Determine the [x, y] coordinate at the center of the cell enclosing the given text.  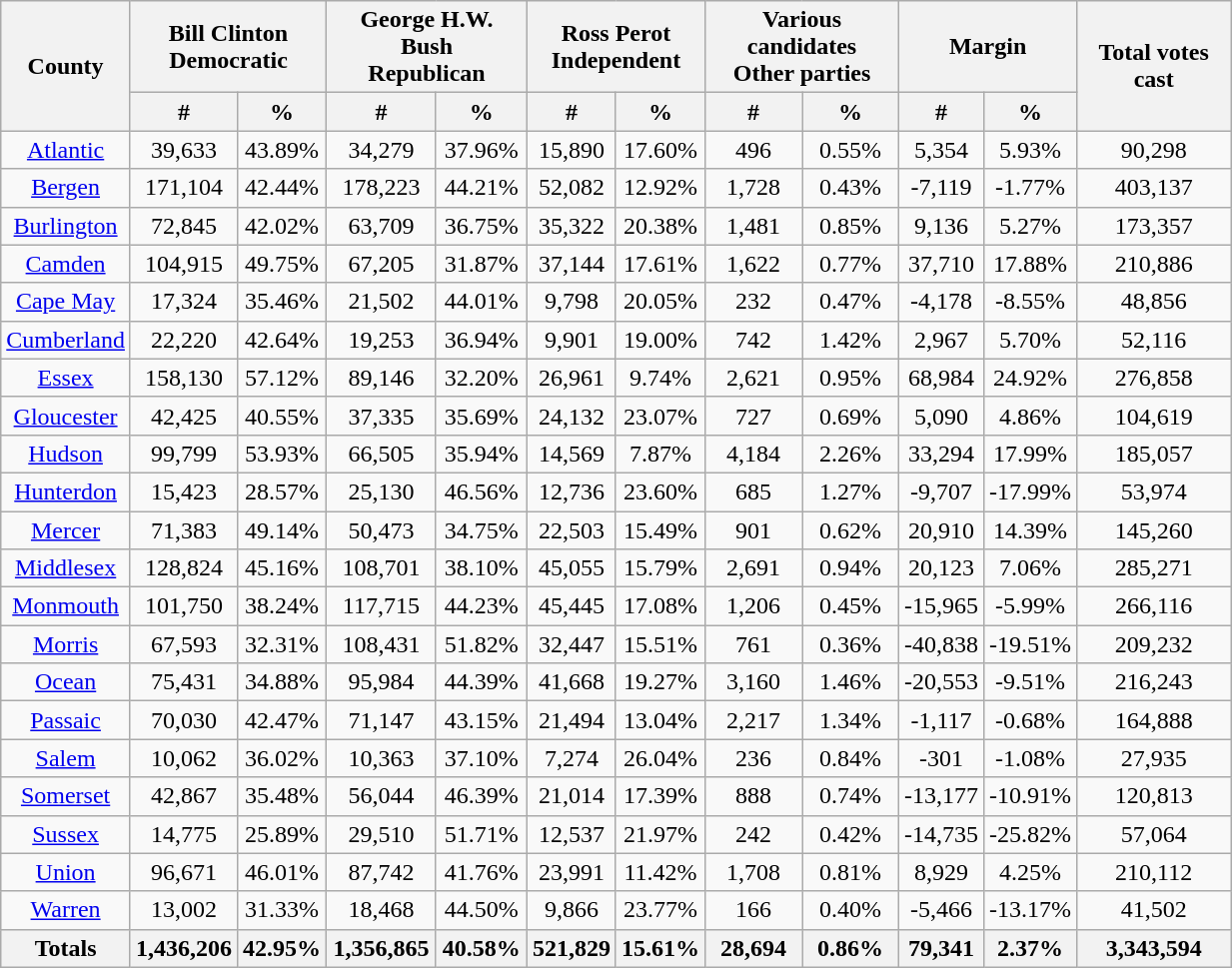
23.60% [659, 491]
761 [753, 644]
12,736 [572, 491]
-9.51% [1031, 682]
-4,178 [941, 302]
901 [753, 530]
9,136 [941, 226]
49.14% [282, 530]
38.10% [482, 568]
87,742 [382, 872]
2.37% [1031, 948]
20.38% [659, 226]
53.93% [282, 454]
0.77% [851, 264]
67,593 [184, 644]
21.97% [659, 834]
0.62% [851, 530]
5.27% [1031, 226]
-17.99% [1031, 491]
108,431 [382, 644]
24.92% [1031, 378]
0.95% [851, 378]
38.24% [282, 606]
63,709 [382, 226]
42.95% [282, 948]
7.87% [659, 454]
35.48% [282, 796]
120,813 [1154, 796]
285,271 [1154, 568]
0.94% [851, 568]
0.42% [851, 834]
31.87% [482, 264]
0.55% [851, 150]
1,206 [753, 606]
56,044 [382, 796]
15,890 [572, 150]
37,710 [941, 264]
1,708 [753, 872]
Cape May [66, 302]
2,967 [941, 340]
-13,177 [941, 796]
35.46% [282, 302]
40.58% [482, 948]
46.56% [482, 491]
42.44% [282, 188]
-1.08% [1031, 758]
3,343,594 [1154, 948]
15.51% [659, 644]
4.25% [1031, 872]
Atlantic [66, 150]
41,502 [1154, 910]
0.43% [851, 188]
171,104 [184, 188]
57,064 [1154, 834]
Cumberland [66, 340]
49.75% [282, 264]
41,668 [572, 682]
40.55% [282, 416]
31.33% [282, 910]
County [66, 66]
95,984 [382, 682]
90,298 [1154, 150]
14,569 [572, 454]
20,910 [941, 530]
45,445 [572, 606]
9.74% [659, 378]
34,279 [382, 150]
-19.51% [1031, 644]
108,701 [382, 568]
36.94% [482, 340]
52,116 [1154, 340]
0.36% [851, 644]
-15,965 [941, 606]
-5,466 [941, 910]
104,915 [184, 264]
-8.55% [1031, 302]
46.01% [282, 872]
67,205 [382, 264]
37.10% [482, 758]
42,867 [184, 796]
5.93% [1031, 150]
21,502 [382, 302]
25.89% [282, 834]
4.86% [1031, 416]
19.00% [659, 340]
10,363 [382, 758]
-14,735 [941, 834]
9,901 [572, 340]
25,130 [382, 491]
742 [753, 340]
34.88% [282, 682]
39,633 [184, 150]
101,750 [184, 606]
104,619 [1154, 416]
276,858 [1154, 378]
Union [66, 872]
0.81% [851, 872]
37,335 [382, 416]
35,322 [572, 226]
210,886 [1154, 264]
19,253 [382, 340]
Bergen [66, 188]
Totals [66, 948]
9,866 [572, 910]
-13.17% [1031, 910]
Middlesex [66, 568]
Sussex [66, 834]
17.60% [659, 150]
1,356,865 [382, 948]
28,694 [753, 948]
Burlington [66, 226]
496 [753, 150]
Bill ClintonDemocratic [228, 47]
-0.68% [1031, 720]
2.26% [851, 454]
43.15% [482, 720]
Gloucester [66, 416]
57.12% [282, 378]
45.16% [282, 568]
45,055 [572, 568]
1,728 [753, 188]
24,132 [572, 416]
10,062 [184, 758]
46.39% [482, 796]
42.64% [282, 340]
Salem [66, 758]
Somerset [66, 796]
1,622 [753, 264]
-10.91% [1031, 796]
266,116 [1154, 606]
42.47% [282, 720]
44.50% [482, 910]
5.70% [1031, 340]
43.89% [282, 150]
145,260 [1154, 530]
0.47% [851, 302]
14.39% [1031, 530]
50,473 [382, 530]
22,503 [572, 530]
216,243 [1154, 682]
52,082 [572, 188]
13.04% [659, 720]
23.07% [659, 416]
33,294 [941, 454]
89,146 [382, 378]
5,354 [941, 150]
-5.99% [1031, 606]
888 [753, 796]
12.92% [659, 188]
232 [753, 302]
3,160 [753, 682]
44.01% [482, 302]
166 [753, 910]
11.42% [659, 872]
0.74% [851, 796]
1.42% [851, 340]
0.45% [851, 606]
1.27% [851, 491]
521,829 [572, 948]
158,130 [184, 378]
17.39% [659, 796]
0.69% [851, 416]
7.06% [1031, 568]
29,510 [382, 834]
75,431 [184, 682]
35.94% [482, 454]
41.76% [482, 872]
17.99% [1031, 454]
-1,117 [941, 720]
44.21% [482, 188]
15,423 [184, 491]
23.77% [659, 910]
1.34% [851, 720]
Ross PerotIndependent [616, 47]
Monmouth [66, 606]
403,137 [1154, 188]
48,856 [1154, 302]
17,324 [184, 302]
164,888 [1154, 720]
20,123 [941, 568]
Margin [988, 47]
Morris [66, 644]
37,144 [572, 264]
1,436,206 [184, 948]
-7,119 [941, 188]
5,090 [941, 416]
14,775 [184, 834]
32,447 [572, 644]
0.86% [851, 948]
727 [753, 416]
66,505 [382, 454]
0.84% [851, 758]
26.04% [659, 758]
70,030 [184, 720]
68,984 [941, 378]
178,223 [382, 188]
128,824 [184, 568]
28.57% [282, 491]
1,481 [753, 226]
1.46% [851, 682]
36.75% [482, 226]
4,184 [753, 454]
22,220 [184, 340]
27,935 [1154, 758]
236 [753, 758]
53,974 [1154, 491]
12,537 [572, 834]
32.31% [282, 644]
-301 [941, 758]
13,002 [184, 910]
15.49% [659, 530]
210,112 [1154, 872]
-25.82% [1031, 834]
17.88% [1031, 264]
Passaic [66, 720]
35.69% [482, 416]
23,991 [572, 872]
0.85% [851, 226]
19.27% [659, 682]
2,691 [753, 568]
21,014 [572, 796]
-9,707 [941, 491]
32.20% [482, 378]
-20,553 [941, 682]
36.02% [282, 758]
37.96% [482, 150]
15.79% [659, 568]
2,217 [753, 720]
20.05% [659, 302]
Mercer [66, 530]
173,357 [1154, 226]
2,621 [753, 378]
209,232 [1154, 644]
185,057 [1154, 454]
Ocean [66, 682]
72,845 [184, 226]
15.61% [659, 948]
21,494 [572, 720]
42.02% [282, 226]
Total votes cast [1154, 66]
44.23% [482, 606]
Hunterdon [66, 491]
17.61% [659, 264]
44.39% [482, 682]
79,341 [941, 948]
34.75% [482, 530]
Various candidatesOther parties [802, 47]
71,147 [382, 720]
Camden [66, 264]
-40,838 [941, 644]
-1.77% [1031, 188]
9,798 [572, 302]
17.08% [659, 606]
242 [753, 834]
26,961 [572, 378]
685 [753, 491]
99,799 [184, 454]
96,671 [184, 872]
117,715 [382, 606]
Warren [66, 910]
8,929 [941, 872]
42,425 [184, 416]
George H.W. BushRepublican [428, 47]
7,274 [572, 758]
Essex [66, 378]
71,383 [184, 530]
18,468 [382, 910]
Hudson [66, 454]
51.71% [482, 834]
51.82% [482, 644]
0.40% [851, 910]
